Determine the [x, y] coordinate at the center of the cell enclosing the given text.  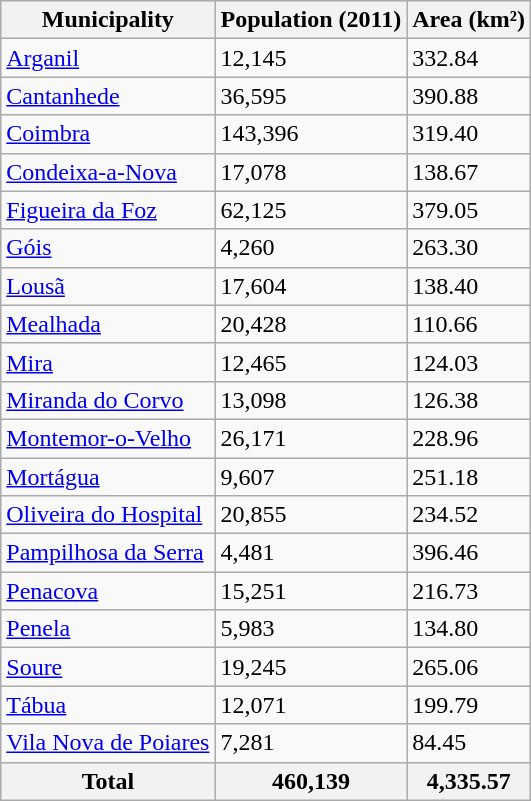
110.66 [469, 324]
84.45 [469, 743]
15,251 [311, 591]
Lousã [108, 286]
263.30 [469, 248]
4,481 [311, 553]
20,855 [311, 515]
460,139 [311, 781]
Municipality [108, 20]
20,428 [311, 324]
62,125 [311, 210]
19,245 [311, 667]
5,983 [311, 629]
Population (2011) [311, 20]
Soure [108, 667]
Vila Nova de Poiares [108, 743]
251.18 [469, 477]
17,604 [311, 286]
332.84 [469, 58]
26,171 [311, 438]
319.40 [469, 134]
199.79 [469, 705]
Mortágua [108, 477]
12,145 [311, 58]
Tábua [108, 705]
126.38 [469, 400]
12,071 [311, 705]
Condeixa-a-Nova [108, 172]
390.88 [469, 96]
Area (km²) [469, 20]
265.06 [469, 667]
Coimbra [108, 134]
13,098 [311, 400]
Total [108, 781]
134.80 [469, 629]
17,078 [311, 172]
Montemor-o-Velho [108, 438]
234.52 [469, 515]
Penacova [108, 591]
36,595 [311, 96]
124.03 [469, 362]
Penela [108, 629]
228.96 [469, 438]
138.40 [469, 286]
4,260 [311, 248]
216.73 [469, 591]
9,607 [311, 477]
Oliveira do Hospital [108, 515]
7,281 [311, 743]
Mealhada [108, 324]
Mira [108, 362]
4,335.57 [469, 781]
Cantanhede [108, 96]
143,396 [311, 134]
Arganil [108, 58]
Pampilhosa da Serra [108, 553]
396.46 [469, 553]
138.67 [469, 172]
Góis [108, 248]
Miranda do Corvo [108, 400]
379.05 [469, 210]
Figueira da Foz [108, 210]
12,465 [311, 362]
